Return the (X, Y) coordinate for the center point of the cell that contains the specified text.  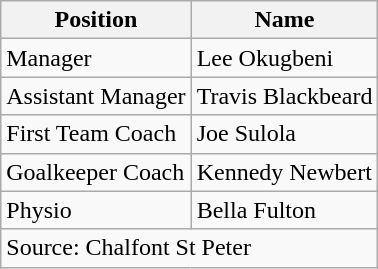
Physio (96, 210)
First Team Coach (96, 134)
Travis Blackbeard (284, 96)
Goalkeeper Coach (96, 172)
Bella Fulton (284, 210)
Source: Chalfont St Peter (190, 248)
Position (96, 20)
Lee Okugbeni (284, 58)
Kennedy Newbert (284, 172)
Manager (96, 58)
Joe Sulola (284, 134)
Assistant Manager (96, 96)
Name (284, 20)
